From the cell containing the given text, extract its center point as [x, y] coordinate. 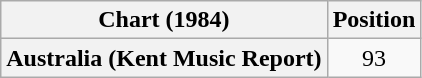
Australia (Kent Music Report) [164, 58]
Chart (1984) [164, 20]
93 [374, 58]
Position [374, 20]
